Detect which cell encompasses the target text, then output its (x, y) center coordinate. 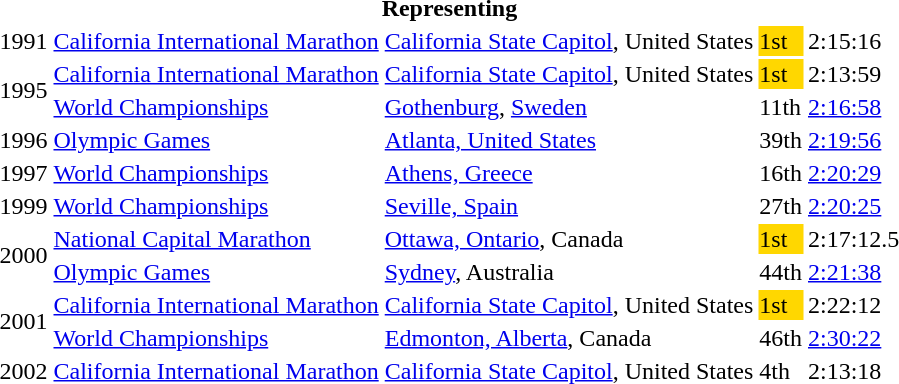
Atlanta, United States (569, 140)
39th (781, 140)
16th (781, 173)
National Capital Marathon (216, 239)
Ottawa, Ontario, Canada (569, 239)
27th (781, 206)
Seville, Spain (569, 206)
Gothenburg, Sweden (569, 107)
44th (781, 272)
46th (781, 338)
11th (781, 107)
Athens, Greece (569, 173)
Edmonton, Alberta, Canada (569, 338)
Sydney, Australia (569, 272)
